Output the [x, y] coordinate of the center of the cell containing the given text.  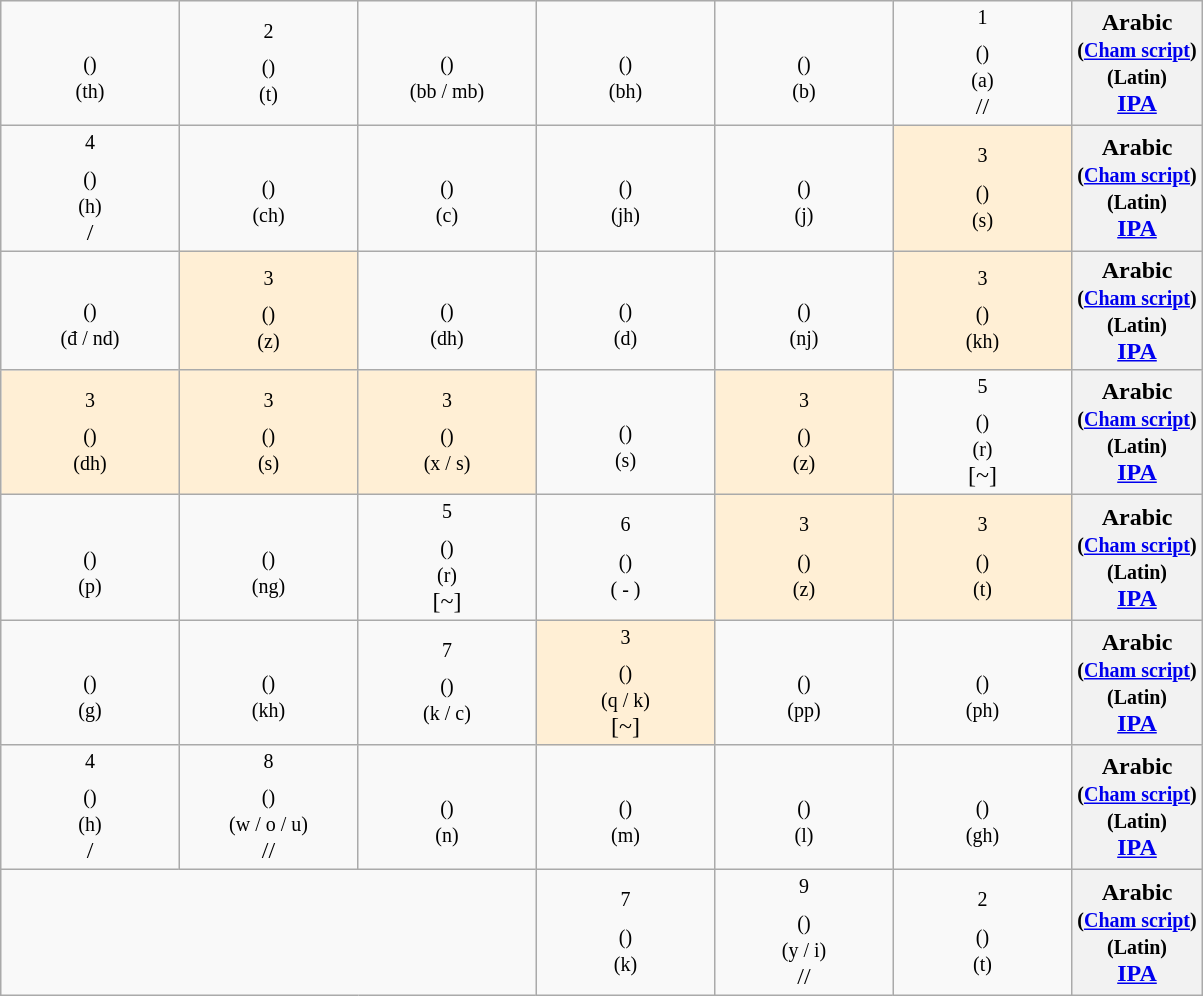
7‌()(k) [625, 932]
‌()(dh) [447, 310]
‌()(g) [90, 682]
9‌()(y / i)// [804, 932]
‌()(ph) [982, 682]
‌()(d) [625, 310]
6‌()( - ) [625, 558]
‌()(bh) [625, 64]
‌()(kh) [268, 682]
‌()(c) [447, 188]
3‌()(kh) [982, 310]
‌()(b) [804, 64]
3‌()(q / k)[~] [625, 682]
‌()(s) [625, 432]
3‌()(x / s) [447, 432]
‌()(đ / nd) [90, 310]
‌()(n) [447, 808]
‌()(j) [804, 188]
‌()(p) [90, 558]
‌()(bb / mb) [447, 64]
7‌()(k / c) [447, 682]
‌()(nj) [804, 310]
‌()(ng) [268, 558]
1‌()(a)// [982, 64]
‌()(l) [804, 808]
‌()(pp) [804, 682]
3‌()(dh) [90, 432]
‌()(m) [625, 808]
‌()(jh) [625, 188]
3‌()(t) [982, 558]
8‌()(w / o / u)// [268, 808]
‌()(th) [90, 64]
‌()(ch) [268, 188]
‌()(gh) [982, 808]
